From the cell containing the given text, extract its center point as [X, Y] coordinate. 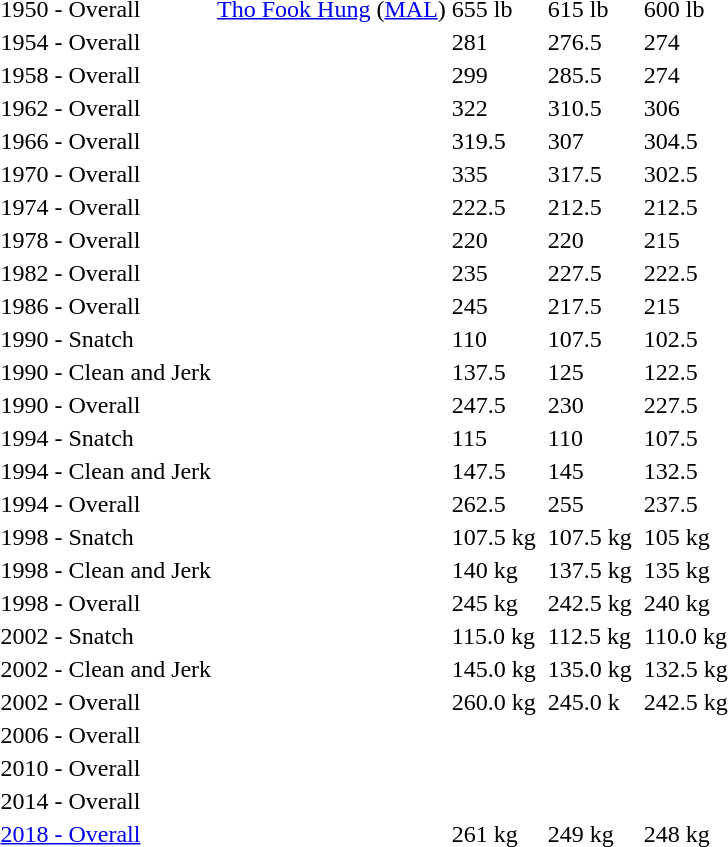
262.5 [494, 504]
281 [494, 42]
285.5 [590, 75]
245 kg [494, 603]
245 [494, 306]
276.5 [590, 42]
242.5 kg [590, 603]
125 [590, 372]
212.5 [590, 207]
145 [590, 471]
335 [494, 174]
115.0 kg [494, 636]
227.5 [590, 273]
319.5 [494, 141]
140 kg [494, 570]
299 [494, 75]
145.0 kg [494, 669]
137.5 [494, 372]
255 [590, 504]
217.5 [590, 306]
245.0 k [590, 702]
235 [494, 273]
112.5 kg [590, 636]
107.5 [590, 339]
247.5 [494, 405]
222.5 [494, 207]
322 [494, 108]
147.5 [494, 471]
137.5 kg [590, 570]
317.5 [590, 174]
115 [494, 438]
260.0 kg [494, 702]
230 [590, 405]
310.5 [590, 108]
307 [590, 141]
135.0 kg [590, 669]
